Return the (X, Y) coordinate for the center point of the cell that contains the specified text.  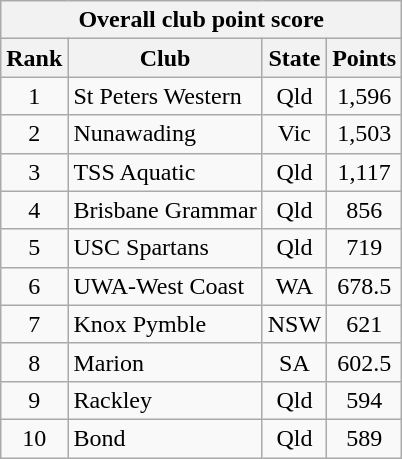
Bond (165, 438)
7 (34, 324)
602.5 (364, 362)
Rackley (165, 400)
Knox Pymble (165, 324)
State (294, 58)
Vic (294, 134)
6 (34, 286)
856 (364, 210)
10 (34, 438)
USC Spartans (165, 248)
Nunawading (165, 134)
621 (364, 324)
589 (364, 438)
594 (364, 400)
1,117 (364, 172)
719 (364, 248)
NSW (294, 324)
4 (34, 210)
8 (34, 362)
1,596 (364, 96)
Club (165, 58)
Overall club point score (202, 20)
TSS Aquatic (165, 172)
678.5 (364, 286)
UWA-West Coast (165, 286)
Brisbane Grammar (165, 210)
9 (34, 400)
1,503 (364, 134)
5 (34, 248)
Rank (34, 58)
SA (294, 362)
WA (294, 286)
3 (34, 172)
2 (34, 134)
1 (34, 96)
Marion (165, 362)
Points (364, 58)
St Peters Western (165, 96)
